Return [X, Y] of the center of cell containing provided text 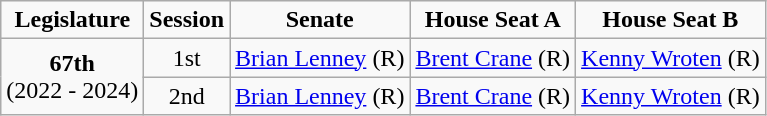
House Seat B [671, 20]
Legislature [72, 20]
1st [187, 58]
House Seat A [493, 20]
67th (2022 - 2024) [72, 77]
Session [187, 20]
Senate [320, 20]
2nd [187, 96]
